Find where the given text appears and provide that cell's center as [x, y] coordinate. 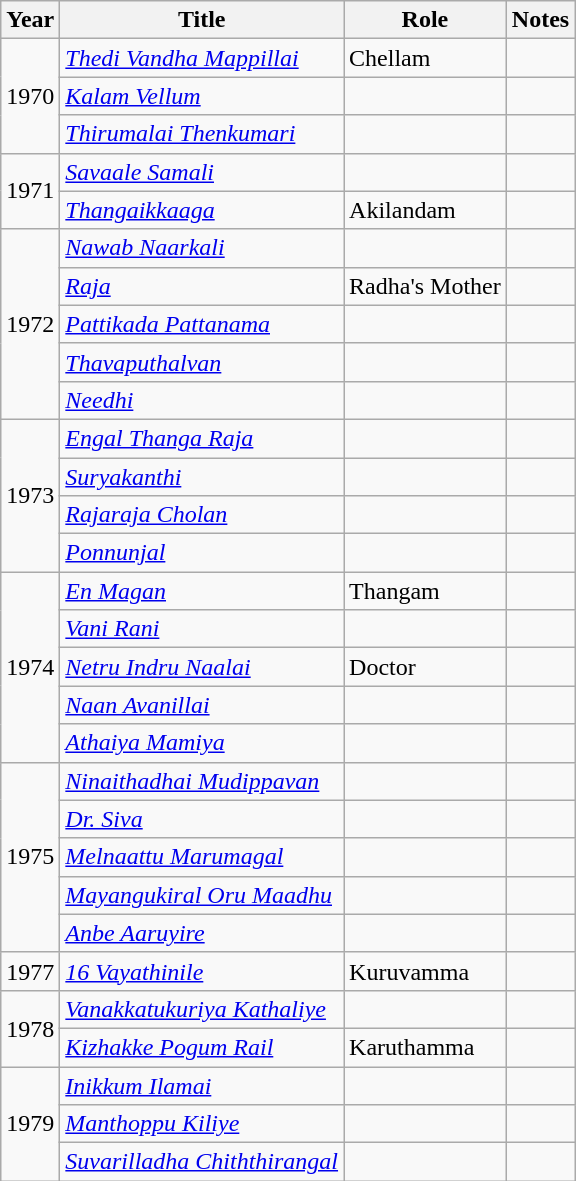
Manthoppu Kiliye [202, 1124]
1978 [30, 1028]
Chellam [426, 58]
Title [202, 20]
Thangaikkaaga [202, 210]
Karuthamma [426, 1047]
Savaale Samali [202, 172]
Notes [540, 20]
Year [30, 20]
Kizhakke Pogum Rail [202, 1047]
Suryakanthi [202, 477]
Rajaraja Cholan [202, 515]
Inikkum Ilamai [202, 1085]
Akilandam [426, 210]
Thavaputhalvan [202, 362]
Mayangukiral Oru Maadhu [202, 895]
Thedi Vandha Mappillai [202, 58]
Needhi [202, 400]
1970 [30, 96]
1974 [30, 667]
Role [426, 20]
Suvarilladha Chiththirangal [202, 1162]
Kalam Vellum [202, 96]
Melnaattu Marumagal [202, 857]
En Magan [202, 591]
16 Vayathinile [202, 971]
Raja [202, 286]
Athaiya Mamiya [202, 743]
Nawab Naarkali [202, 248]
Anbe Aaruyire [202, 933]
Vanakkatukuriya Kathaliye [202, 1009]
Ponnunjal [202, 553]
1972 [30, 324]
1973 [30, 495]
Dr. Siva [202, 819]
1975 [30, 857]
Engal Thanga Raja [202, 438]
Ninaithadhai Mudippavan [202, 781]
Thangam [426, 591]
Thirumalai Thenkumari [202, 134]
Vani Rani [202, 629]
1971 [30, 191]
1979 [30, 1123]
Radha's Mother [426, 286]
Netru Indru Naalai [202, 667]
1977 [30, 971]
Doctor [426, 667]
Kuruvamma [426, 971]
Pattikada Pattanama [202, 324]
Naan Avanillai [202, 705]
